Scan for the cell matching the given text and deliver its [x, y] coordinate at center. 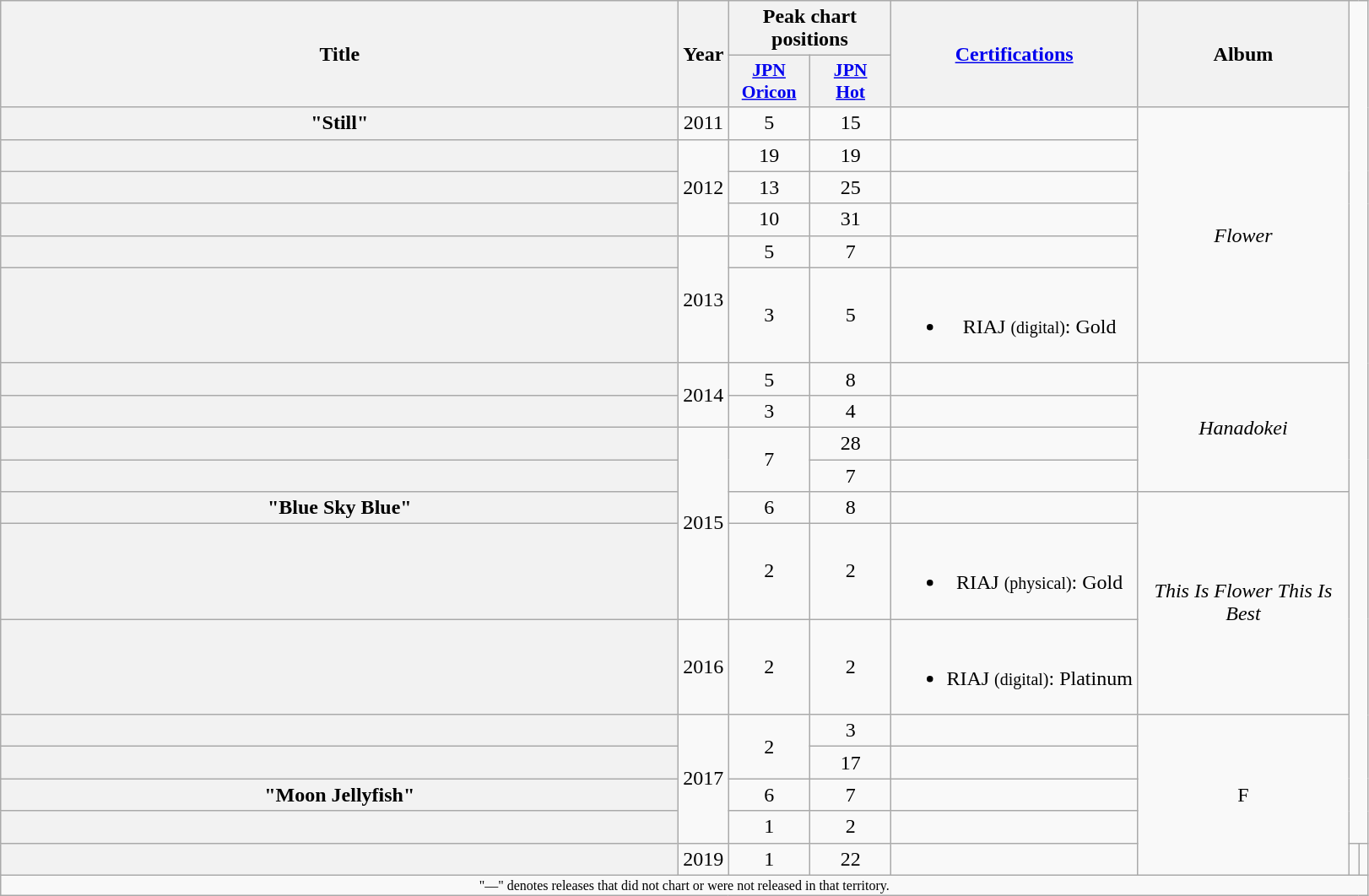
2019 [704, 859]
2015 [704, 523]
25 [851, 187]
RIAJ (physical): Gold [1015, 572]
Title [339, 54]
Peak chart positions [810, 29]
JPNHot [851, 81]
15 [851, 123]
22 [851, 859]
"—" denotes releases that did not chart or were not released in that territory. [684, 885]
10 [770, 219]
2013 [704, 299]
17 [851, 763]
31 [851, 219]
13 [770, 187]
2014 [704, 395]
Flower [1242, 235]
Album [1242, 54]
Certifications [1015, 54]
"Still" [339, 123]
Year [704, 54]
"Moon Jellyfish" [339, 795]
2016 [704, 667]
2012 [704, 187]
2017 [704, 779]
28 [851, 443]
RIAJ (digital): Platinum [1015, 667]
This Is Flower This Is Best [1242, 603]
2011 [704, 123]
"Blue Sky Blue" [339, 508]
4 [851, 411]
JPNOricon [770, 81]
Hanadokei [1242, 427]
F [1242, 795]
RIAJ (digital): Gold [1015, 316]
